From the cell containing the given text, extract its center point as [x, y] coordinate. 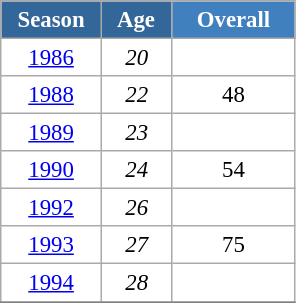
28 [136, 283]
1986 [52, 58]
48 [234, 95]
22 [136, 95]
1992 [52, 208]
1990 [52, 170]
1989 [52, 133]
23 [136, 133]
1994 [52, 283]
1993 [52, 245]
Season [52, 20]
Overall [234, 20]
26 [136, 208]
1988 [52, 95]
75 [234, 245]
Age [136, 20]
27 [136, 245]
20 [136, 58]
54 [234, 170]
24 [136, 170]
